Return (x, y) of the center of cell containing provided text 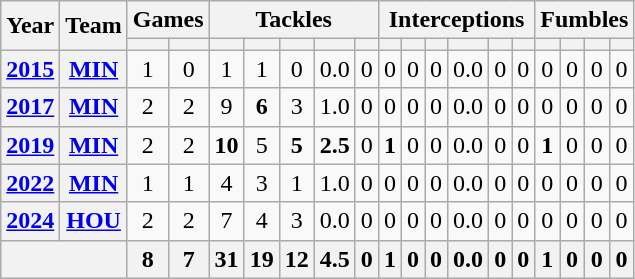
Year (30, 26)
2.5 (334, 145)
31 (226, 259)
10 (226, 145)
8 (148, 259)
12 (296, 259)
9 (226, 107)
2019 (30, 145)
2015 (30, 69)
HOU (94, 221)
Interceptions (456, 20)
Team (94, 26)
Games (168, 20)
6 (262, 107)
19 (262, 259)
Tackles (294, 20)
2024 (30, 221)
4.5 (334, 259)
2022 (30, 183)
2017 (30, 107)
Fumbles (584, 20)
